Identify which cell holds the provided text, then report its [X, Y] central coordinate. 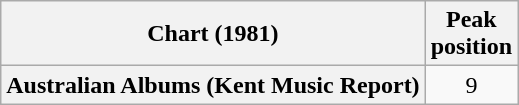
Peakposition [471, 34]
9 [471, 85]
Chart (1981) [213, 34]
Australian Albums (Kent Music Report) [213, 85]
